Scan for the cell matching the given text and deliver its (x, y) coordinate at center. 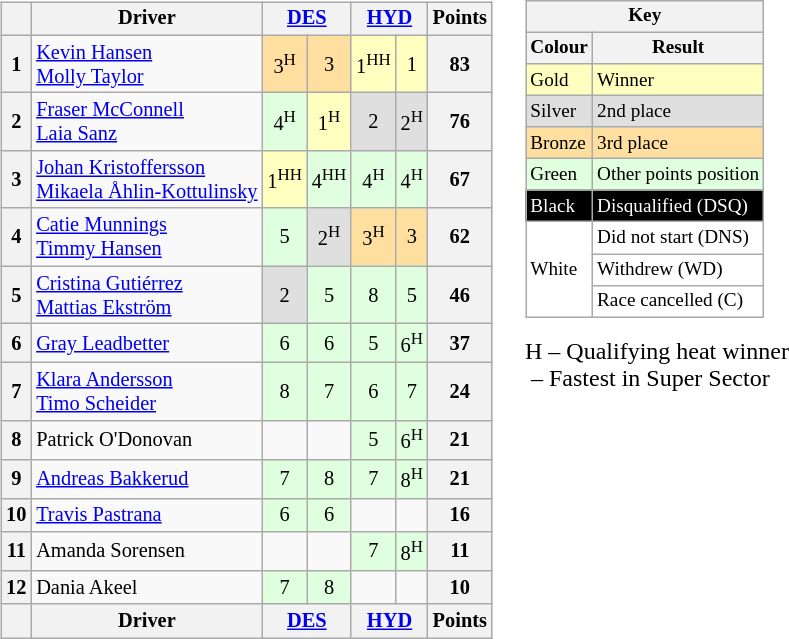
Catie Munnings Timmy Hansen (146, 237)
Dania Akeel (146, 588)
Kevin Hansen Molly Taylor (146, 64)
9 (16, 478)
Travis Pastrana (146, 515)
Withdrew (WD) (678, 270)
Disqualified (DSQ) (678, 206)
24 (460, 392)
4 (16, 237)
46 (460, 295)
Bronze (560, 143)
Andreas Bakkerud (146, 478)
Winner (678, 80)
83 (460, 64)
37 (460, 344)
16 (460, 515)
Race cancelled (C) (678, 301)
76 (460, 122)
67 (460, 180)
Colour (560, 48)
Johan Kristoffersson Mikaela Åhlin-Kottulinsky (146, 180)
Gray Leadbetter (146, 344)
2nd place (678, 111)
Klara Andersson Timo Scheider (146, 392)
Fraser McConnell Laia Sanz (146, 122)
Gold (560, 80)
Key (645, 16)
White (560, 270)
Other points position (678, 175)
Patrick O'Donovan (146, 440)
Cristina Gutiérrez Mattias Ekström (146, 295)
Did not start (DNS) (678, 238)
Amanda Sorensen (146, 552)
1H (329, 122)
12 (16, 588)
Result (678, 48)
Green (560, 175)
62 (460, 237)
Silver (560, 111)
4HH (329, 180)
Black (560, 206)
3rd place (678, 143)
